Scan for the cell matching the given text and deliver its (x, y) coordinate at center. 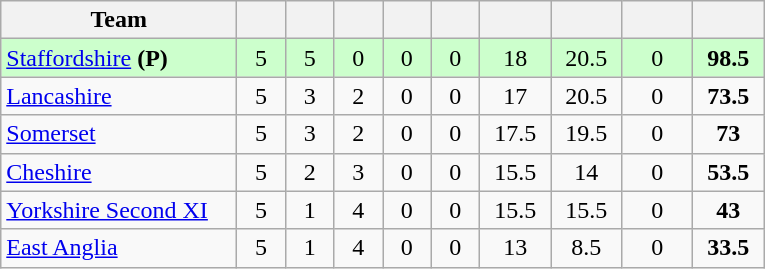
73 (728, 134)
73.5 (728, 96)
Yorkshire Second XI (119, 210)
33.5 (728, 248)
Team (119, 20)
13 (516, 248)
17 (516, 96)
43 (728, 210)
Somerset (119, 134)
17.5 (516, 134)
19.5 (586, 134)
East Anglia (119, 248)
18 (516, 58)
14 (586, 172)
Staffordshire (P) (119, 58)
53.5 (728, 172)
98.5 (728, 58)
Cheshire (119, 172)
8.5 (586, 248)
Lancashire (119, 96)
